Output the [X, Y] coordinate of the center of the cell containing the given text.  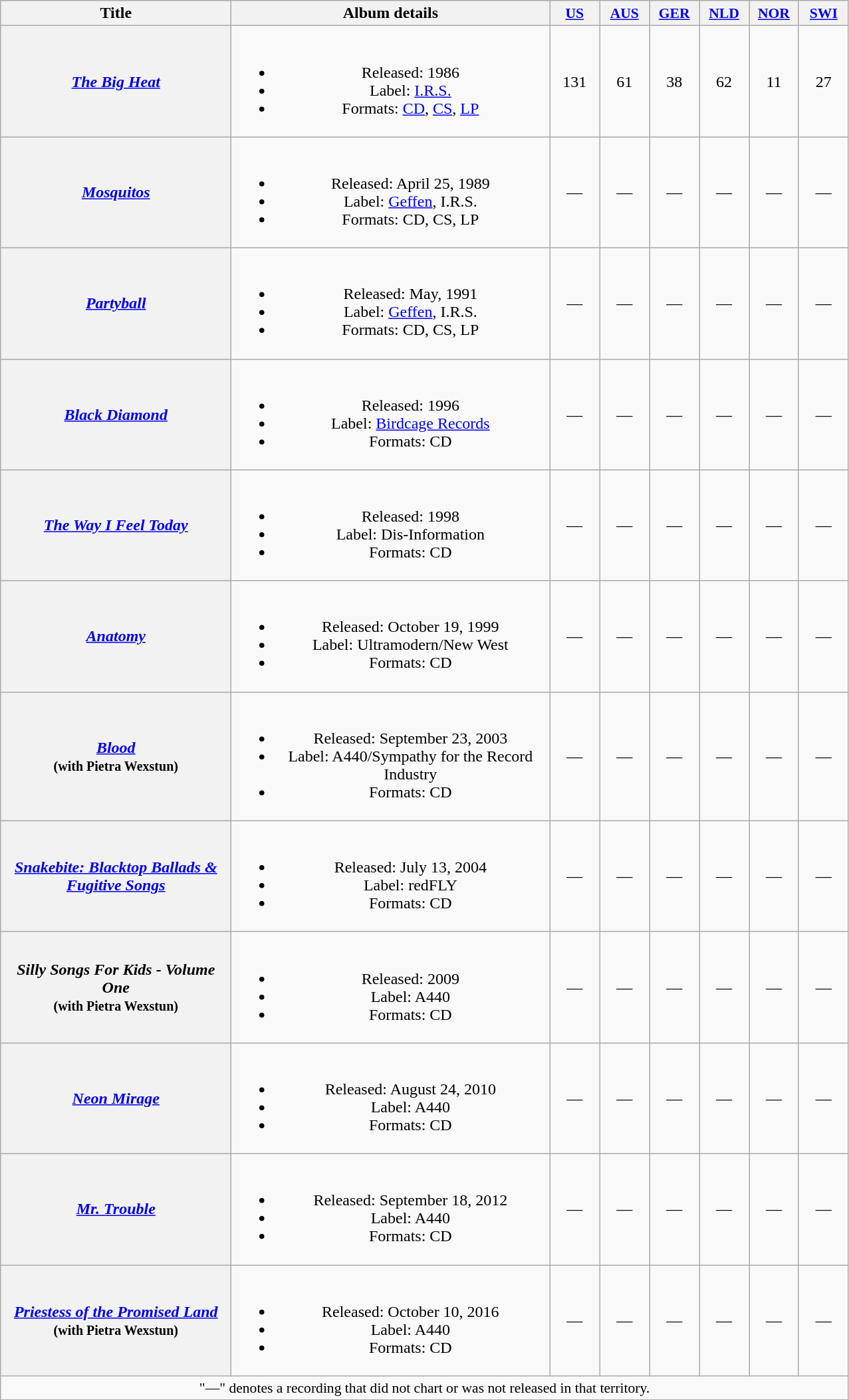
Anatomy [116, 637]
Released: October 19, 1999Label: Ultramodern/New WestFormats: CD [391, 637]
62 [725, 81]
Black Diamond [116, 415]
Released: August 24, 2010Label: A440Formats: CD [391, 1098]
Blood (with Pietra Wexstun) [116, 756]
Mosquitos [116, 193]
Released: September 18, 2012Label: A440Formats: CD [391, 1209]
Released: October 10, 2016Label: A440Formats: CD [391, 1321]
SWI [823, 13]
131 [574, 81]
Album details [391, 13]
Released: May, 1991Label: Geffen, I.R.S.Formats: CD, CS, LP [391, 303]
NLD [725, 13]
GER [674, 13]
Released: September 23, 2003Label: A440/Sympathy for the Record IndustryFormats: CD [391, 756]
38 [674, 81]
The Way I Feel Today [116, 525]
Released: 2009Label: A440Formats: CD [391, 987]
27 [823, 81]
Snakebite: Blacktop Ballads & Fugitive Songs [116, 876]
Title [116, 13]
Partyball [116, 303]
Silly Songs For Kids - Volume One(with Pietra Wexstun) [116, 987]
Released: April 25, 1989Label: Geffen, I.R.S.Formats: CD, CS, LP [391, 193]
NOR [774, 13]
Released: 1996Label: Birdcage RecordsFormats: CD [391, 415]
Neon Mirage [116, 1098]
Priestess of the Promised Land(with Pietra Wexstun) [116, 1321]
Released: 1998Label: Dis-InformationFormats: CD [391, 525]
US [574, 13]
Released: 1986Label: I.R.S.Formats: CD, CS, LP [391, 81]
"—" denotes a recording that did not chart or was not released in that territory. [425, 1388]
The Big Heat [116, 81]
AUS [625, 13]
11 [774, 81]
61 [625, 81]
Released: July 13, 2004Label: redFLYFormats: CD [391, 876]
Mr. Trouble [116, 1209]
